Identify which cell holds the provided text, then report its [X, Y] central coordinate. 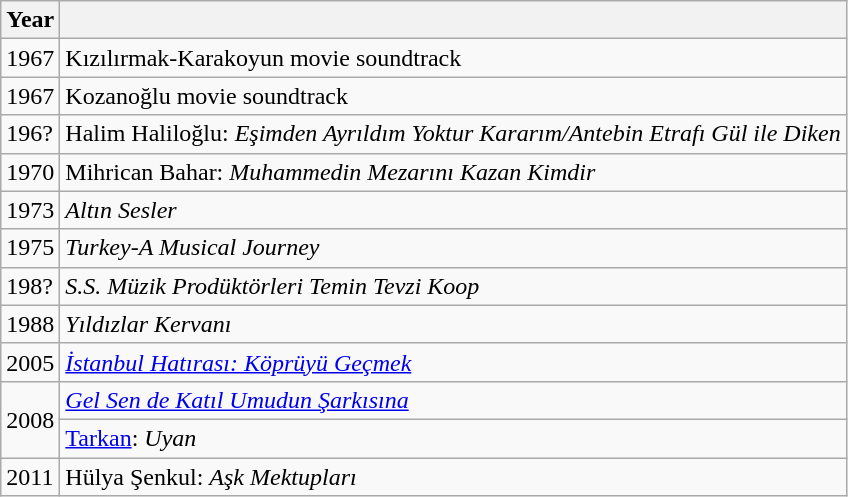
Year [30, 20]
S.S. Müzik Prodüktörleri Temin Tevzi Koop [453, 286]
196? [30, 134]
Gel Sen de Katıl Umudun Şarkısına [453, 400]
Halim Haliloğlu: Eşimden Ayrıldım Yoktur Kararım/Antebin Etrafı Gül ile Diken [453, 134]
Altın Sesler [453, 210]
Mihrican Bahar: Muhammedin Mezarını Kazan Kimdir [453, 172]
1988 [30, 324]
İstanbul Hatırası: Köprüyü Geçmek [453, 362]
Tarkan: Uyan [453, 438]
Hülya Şenkul: Aşk Mektupları [453, 477]
Yıldızlar Kervanı [453, 324]
Turkey-A Musical Journey [453, 248]
2008 [30, 419]
1970 [30, 172]
1973 [30, 210]
2011 [30, 477]
1975 [30, 248]
Kozanoğlu movie soundtrack [453, 96]
198? [30, 286]
2005 [30, 362]
Kızılırmak-Karakoyun movie soundtrack [453, 58]
